Scan for the cell matching the given text and deliver its [X, Y] coordinate at center. 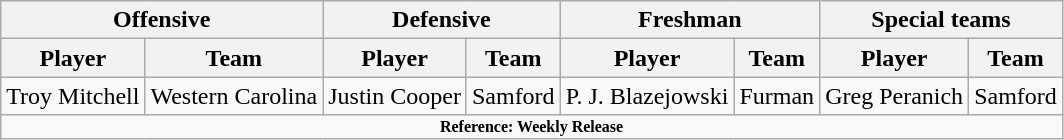
Furman [777, 96]
Offensive [162, 20]
P. J. Blazejowski [647, 96]
Western Carolina [234, 96]
Justin Cooper [395, 96]
Defensive [442, 20]
Reference: Weekly Release [532, 127]
Troy Mitchell [73, 96]
Freshman [690, 20]
Special teams [942, 20]
Greg Peranich [894, 96]
